Search for the cell housing the specified text and yield its [X, Y] center coordinate. 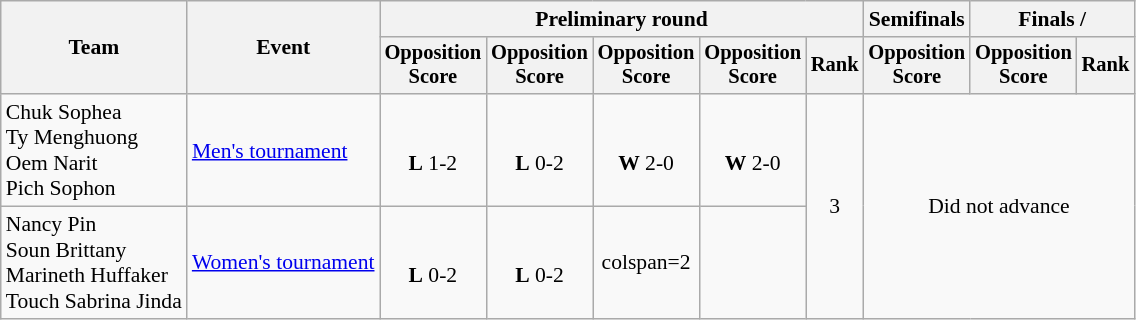
Nancy PinSoun BrittanyMarineth HuffakerTouch Sabrina Jinda [94, 263]
Finals / [1052, 19]
Did not advance [1000, 206]
Preliminary round [622, 19]
3 [835, 206]
Event [284, 48]
L 1-2 [434, 150]
colspan=2 [646, 263]
Women's tournament [284, 263]
Men's tournament [284, 150]
Team [94, 48]
Chuk SopheaTy MenghuongOem NaritPich Sophon [94, 150]
Semifinals [918, 19]
